Return [x, y] of the center of cell containing provided text 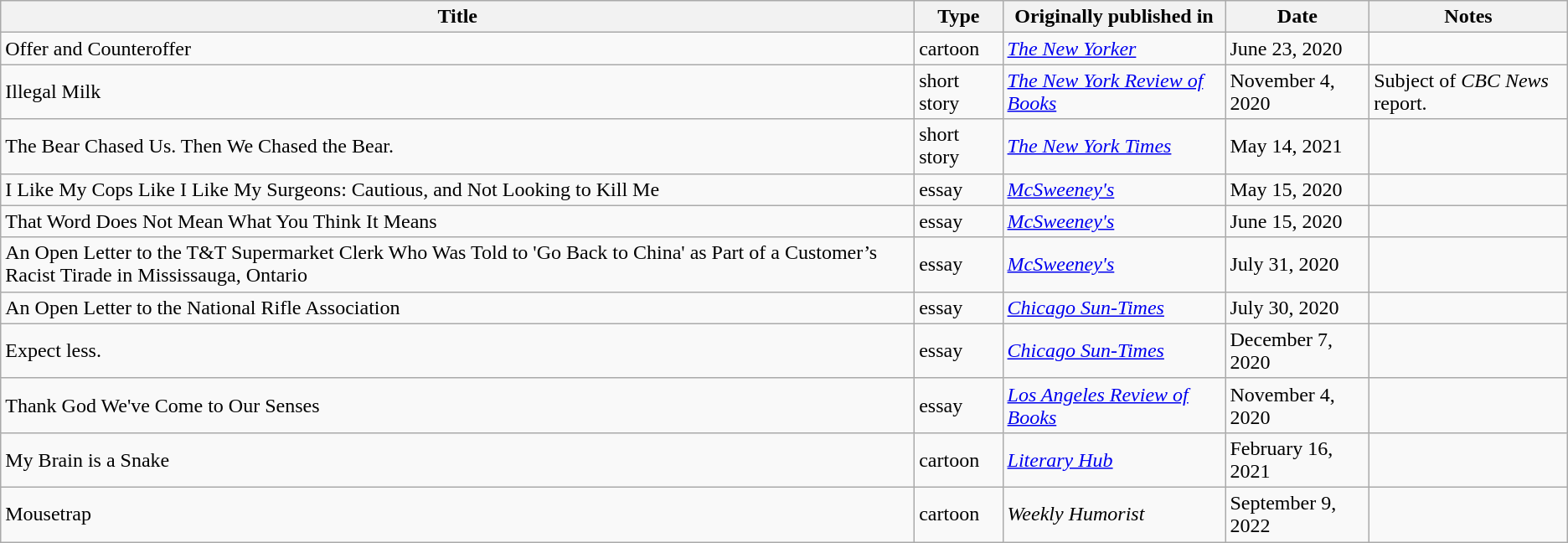
Mousetrap [457, 515]
The New York Review of Books [1114, 92]
May 15, 2020 [1297, 189]
July 30, 2020 [1297, 308]
The New Yorker [1114, 49]
May 14, 2021 [1297, 146]
September 9, 2022 [1297, 515]
Expect less. [457, 350]
December 7, 2020 [1297, 350]
An Open Letter to the National Rifle Association [457, 308]
Originally published in [1114, 17]
June 23, 2020 [1297, 49]
An Open Letter to the T&T Supermarket Clerk Who Was Told to 'Go Back to China' as Part of a Customer’s Racist Tirade in Mississauga, Ontario [457, 265]
Literary Hub [1114, 459]
I Like My Cops Like I Like My Surgeons: Cautious, and Not Looking to Kill Me [457, 189]
Los Angeles Review of Books [1114, 406]
Weekly Humorist [1114, 515]
Type [958, 17]
Title [457, 17]
The Bear Chased Us. Then We Chased the Bear. [457, 146]
Offer and Counteroffer [457, 49]
February 16, 2021 [1297, 459]
That Word Does Not Mean What You Think It Means [457, 221]
Notes [1469, 17]
Subject of CBC News report. [1469, 92]
Illegal Milk [457, 92]
Date [1297, 17]
July 31, 2020 [1297, 265]
The New York Times [1114, 146]
Thank God We've Come to Our Senses [457, 406]
June 15, 2020 [1297, 221]
My Brain is a Snake [457, 459]
